Pinpoint the cell where the given text exists, returning its (x, y) midpoint coordinate. 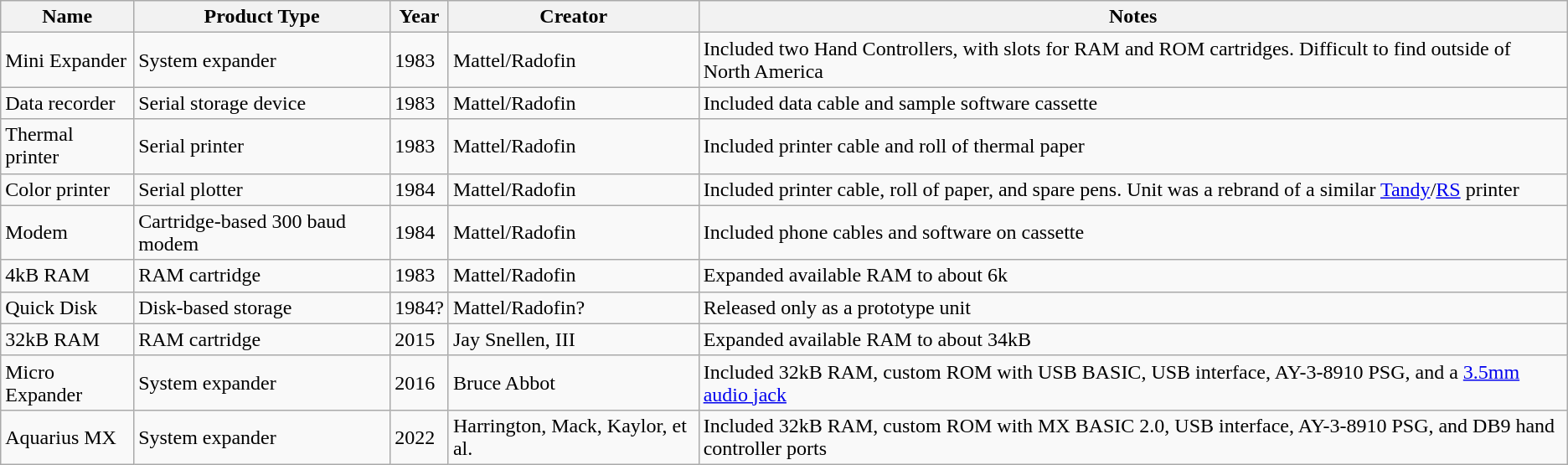
Notes (1132, 17)
Jay Snellen, III (573, 339)
Serial plotter (262, 189)
Included printer cable, roll of paper, and spare pens. Unit was a rebrand of a similar Tandy/RS printer (1132, 189)
2022 (420, 437)
Mini Expander (67, 60)
Modem (67, 233)
Thermal printer (67, 146)
Expanded available RAM to about 6k (1132, 276)
Included 32kB RAM, custom ROM with USB BASIC, USB interface, AY-3-8910 PSG, and a 3.5mm audio jack (1132, 382)
Product Type (262, 17)
Released only as a prototype unit (1132, 307)
Year (420, 17)
Included printer cable and roll of thermal paper (1132, 146)
4kB RAM (67, 276)
Harrington, Mack, Kaylor, et al. (573, 437)
2015 (420, 339)
Serial printer (262, 146)
Name (67, 17)
Included data cable and sample software cassette (1132, 103)
Bruce Abbot (573, 382)
Cartridge-based 300 baud modem (262, 233)
Mattel/Radofin? (573, 307)
Quick Disk (67, 307)
Expanded available RAM to about 34kB (1132, 339)
Creator (573, 17)
1984? (420, 307)
Color printer (67, 189)
Disk-based storage (262, 307)
Included two Hand Controllers, with slots for RAM and ROM cartridges. Difficult to find outside of North America (1132, 60)
32kB RAM (67, 339)
Micro Expander (67, 382)
2016 (420, 382)
Included 32kB RAM, custom ROM with MX BASIC 2.0, USB interface, AY-3-8910 PSG, and DB9 hand controller ports (1132, 437)
Data recorder (67, 103)
Serial storage device (262, 103)
Aquarius MX (67, 437)
Included phone cables and software on cassette (1132, 233)
